Pinpoint the cell where the given text exists, returning its [x, y] midpoint coordinate. 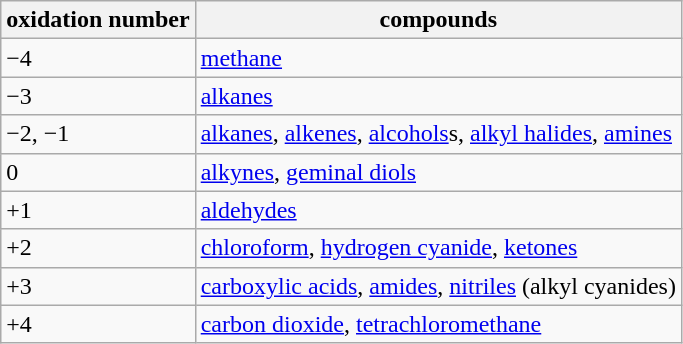
+1 [98, 210]
carbon dioxide, tetrachloromethane [438, 324]
+2 [98, 248]
0 [98, 172]
aldehydes [438, 210]
compounds [438, 20]
carboxylic acids, amides, nitriles (alkyl cyanides) [438, 286]
+4 [98, 324]
alkynes, geminal diols [438, 172]
chloroform, hydrogen cyanide, ketones [438, 248]
−4 [98, 58]
oxidation number [98, 20]
−3 [98, 96]
+3 [98, 286]
−2, −1 [98, 134]
alkanes, alkenes, alcoholss, alkyl halides, amines [438, 134]
methane [438, 58]
alkanes [438, 96]
